Return (X, Y) of the center of cell containing provided text 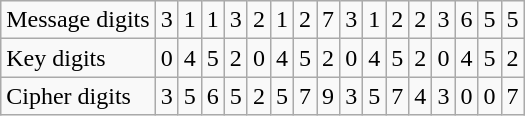
Cipher digits (78, 96)
Key digits (78, 58)
Message digits (78, 20)
9 (328, 96)
